From the cell containing the given text, extract its center point as (x, y) coordinate. 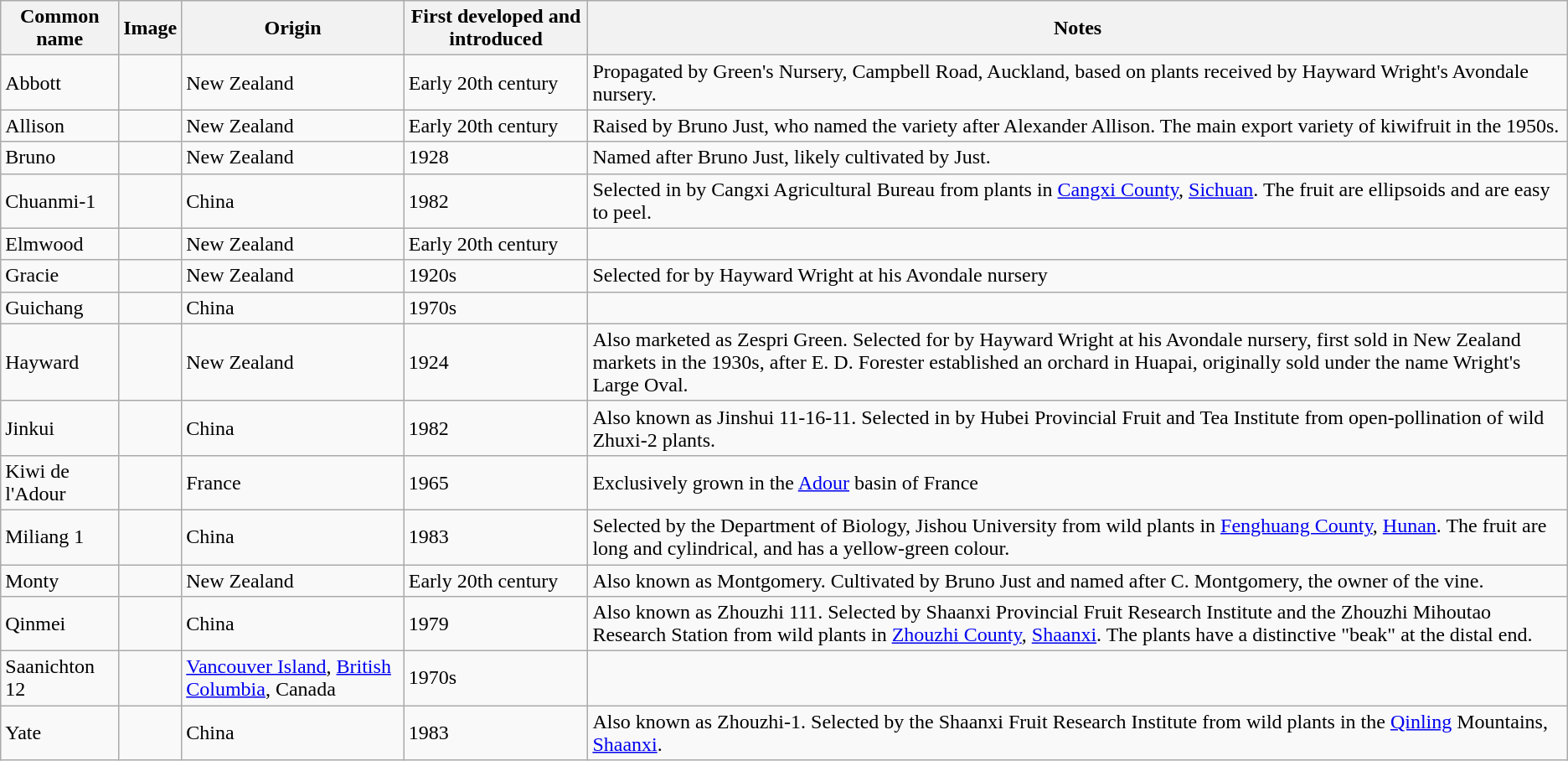
First developed and introduced (496, 28)
1924 (496, 362)
Common name (60, 28)
Allison (60, 126)
Gracie (60, 276)
Bruno (60, 158)
Also known as Jinshui 11-16-11. Selected in by Hubei Provincial Fruit and Tea Institute from open-pollination of wild Zhuxi-2 plants. (1077, 427)
Hayward (60, 362)
Named after Bruno Just, likely cultivated by Just. (1077, 158)
1920s (496, 276)
Exclusively grown in the Adour basin of France (1077, 483)
Yate (60, 733)
France (293, 483)
Chuanmi-1 (60, 201)
Saanichton 12 (60, 679)
Guichang (60, 308)
Also known as Montgomery. Cultivated by Bruno Just and named after C. Montgomery, the owner of the vine. (1077, 581)
1965 (496, 483)
Vancouver Island, British Columbia, Canada (293, 679)
Notes (1077, 28)
Jinkui (60, 427)
1979 (496, 624)
Raised by Bruno Just, who named the variety after Alexander Allison. The main export variety of kiwifruit in the 1950s. (1077, 126)
1928 (496, 158)
Miliang 1 (60, 536)
Selected for by Hayward Wright at his Avondale nursery (1077, 276)
Also known as Zhouzhi-1. Selected by the Shaanxi Fruit Research Institute from wild plants in the Qinling Mountains, Shaanxi. (1077, 733)
Elmwood (60, 244)
Selected in by Cangxi Agricultural Bureau from plants in Cangxi County, Sichuan. The fruit are ellipsoids and are easy to peel. (1077, 201)
Qinmei (60, 624)
Origin (293, 28)
Abbott (60, 82)
Propagated by Green's Nursery, Campbell Road, Auckland, based on plants received by Hayward Wright's Avondale nursery. (1077, 82)
Kiwi de l'Adour (60, 483)
Monty (60, 581)
Image (151, 28)
